Detect which cell encompasses the target text, then output its (X, Y) center coordinate. 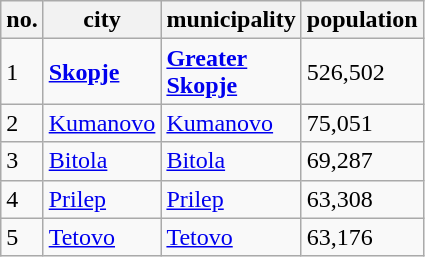
526,502 (362, 72)
63,176 (362, 237)
5 (22, 237)
municipality (231, 20)
1 (22, 72)
75,051 (362, 123)
69,287 (362, 161)
no. (22, 20)
63,308 (362, 199)
Skopje (102, 72)
2 (22, 123)
Greater Skopje (231, 72)
4 (22, 199)
city (102, 20)
3 (22, 161)
population (362, 20)
